Detect which cell encompasses the target text, then output its [x, y] center coordinate. 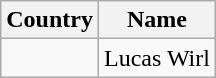
Lucas Wirl [156, 58]
Name [156, 20]
Country [50, 20]
